Locate the cell with the specified text and output its (X, Y) center coordinate. 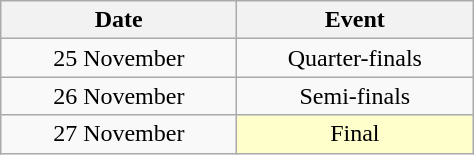
27 November (119, 134)
26 November (119, 96)
Final (355, 134)
Semi-finals (355, 96)
25 November (119, 58)
Event (355, 20)
Date (119, 20)
Quarter-finals (355, 58)
